Locate the cell with the specified text and output its (x, y) center coordinate. 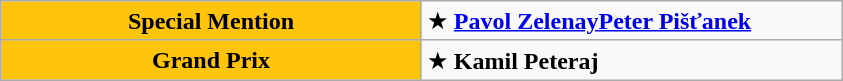
★ Kamil Peteraj (632, 60)
★ Pavol ZelenayPeter Pišťanek (632, 21)
Grand Prix (212, 60)
Special Mention (212, 21)
